Pinpoint the cell where the given text exists, returning its [X, Y] midpoint coordinate. 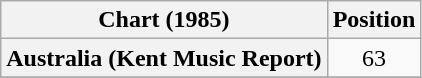
Position [374, 20]
Australia (Kent Music Report) [164, 58]
63 [374, 58]
Chart (1985) [164, 20]
